Search for the cell housing the specified text and yield its (x, y) center coordinate. 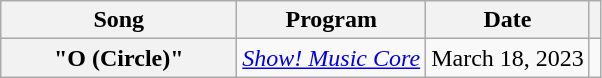
March 18, 2023 (508, 58)
"O (Circle)" (119, 58)
Program (332, 20)
Date (508, 20)
Song (119, 20)
Show! Music Core (332, 58)
